Return the [X, Y] coordinate for the center point of the cell that contains the specified text.  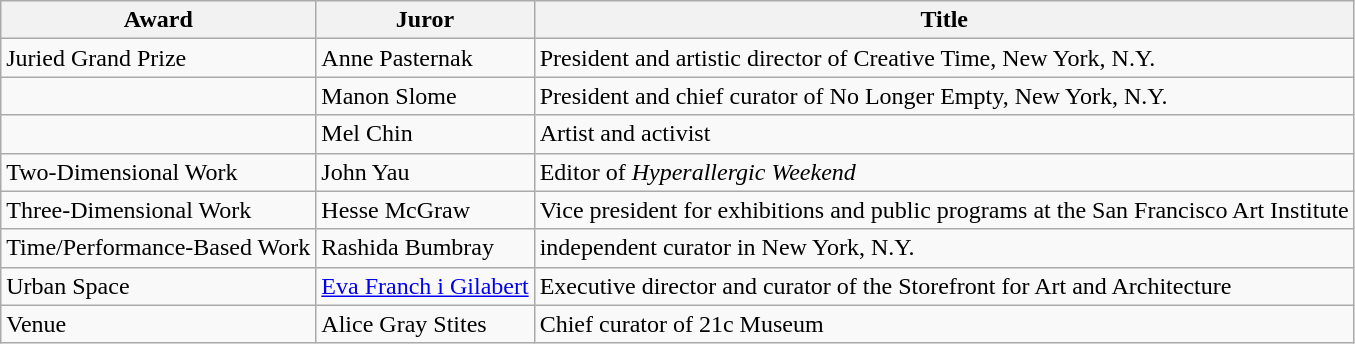
Eva Franch i Gilabert [425, 286]
Mel Chin [425, 134]
Three-Dimensional Work [158, 210]
Urban Space [158, 286]
Manon Slome [425, 96]
Venue [158, 324]
Hesse McGraw [425, 210]
Anne Pasternak [425, 58]
Title [944, 20]
Artist and activist [944, 134]
Rashida Bumbray [425, 248]
Two-Dimensional Work [158, 172]
Alice Gray Stites [425, 324]
Juror [425, 20]
President and chief curator of No Longer Empty, New York, N.Y. [944, 96]
independent curator in New York, N.Y. [944, 248]
President and artistic director of Creative Time, New York, N.Y. [944, 58]
Time/Performance-Based Work [158, 248]
John Yau [425, 172]
Chief curator of 21c Museum [944, 324]
Editor of Hyperallergic Weekend [944, 172]
Juried Grand Prize [158, 58]
Vice president for exhibitions and public programs at the San Francisco Art Institute [944, 210]
Executive director and curator of the Storefront for Art and Architecture [944, 286]
Award [158, 20]
